Identify which cell holds the provided text, then report its [X, Y] central coordinate. 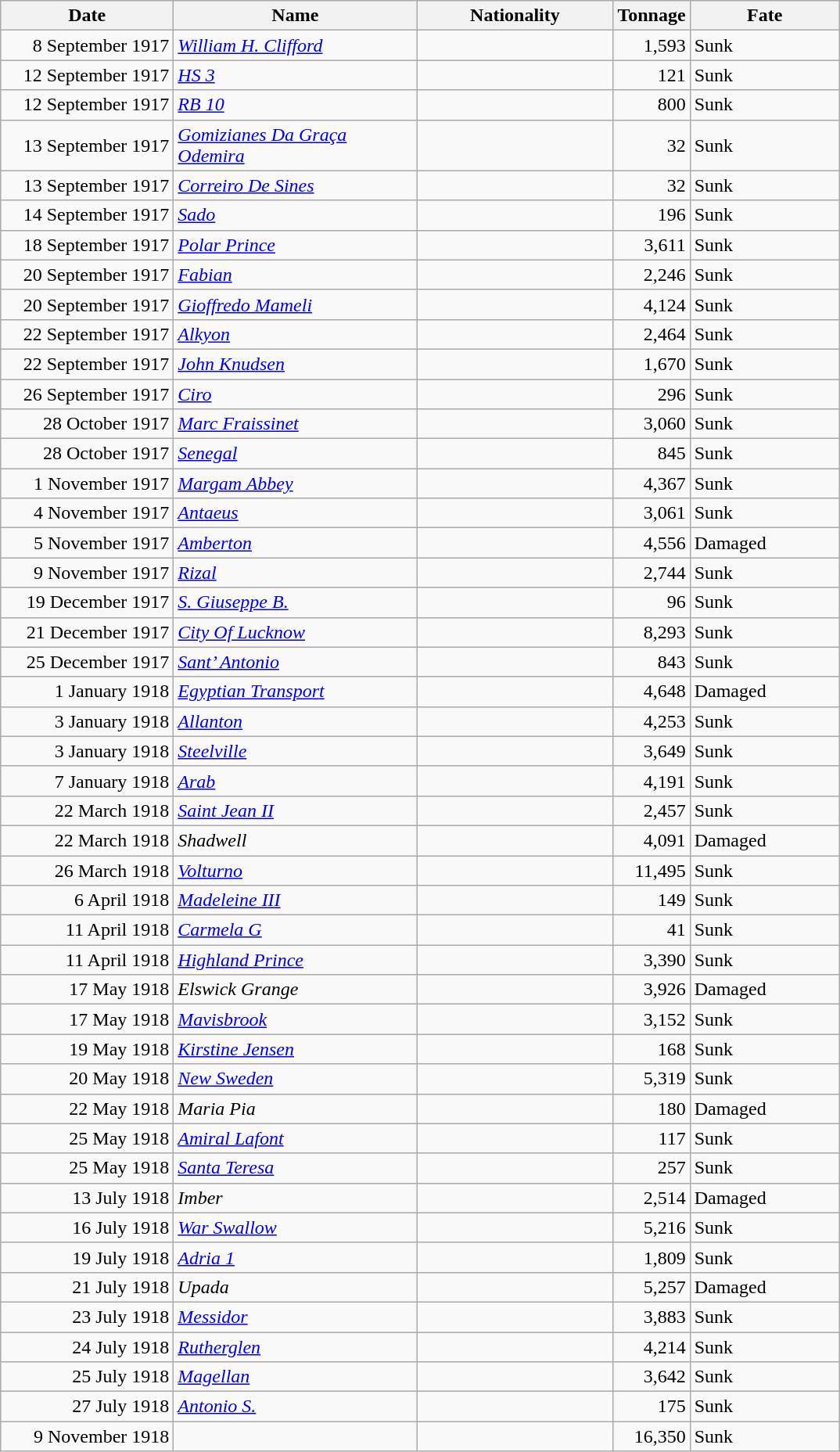
Elswick Grange [296, 990]
7 January 1918 [88, 781]
9 November 1918 [88, 1436]
S. Giuseppe B. [296, 602]
Maria Pia [296, 1109]
4,367 [652, 483]
Gomizianes Da Graça Odemira [296, 146]
3,649 [652, 751]
4,214 [652, 1346]
Fabian [296, 275]
2,744 [652, 573]
121 [652, 75]
Rutherglen [296, 1346]
19 July 1918 [88, 1257]
Sado [296, 215]
Magellan [296, 1377]
3,061 [652, 513]
City Of Lucknow [296, 632]
4,556 [652, 543]
149 [652, 900]
4,124 [652, 304]
2,464 [652, 334]
6 April 1918 [88, 900]
13 July 1918 [88, 1198]
William H. Clifford [296, 45]
3,611 [652, 245]
3,060 [652, 424]
Upada [296, 1287]
25 December 1917 [88, 662]
Name [296, 16]
843 [652, 662]
Mavisbrook [296, 1019]
2,457 [652, 810]
180 [652, 1109]
4,648 [652, 692]
296 [652, 394]
1,670 [652, 364]
21 July 1918 [88, 1287]
2,246 [652, 275]
27 July 1918 [88, 1407]
Imber [296, 1198]
Steelville [296, 751]
1,809 [652, 1257]
26 March 1918 [88, 871]
21 December 1917 [88, 632]
22 May 1918 [88, 1109]
Allanton [296, 721]
3,926 [652, 990]
23 July 1918 [88, 1317]
19 May 1918 [88, 1049]
4,191 [652, 781]
Volturno [296, 871]
1,593 [652, 45]
Madeleine III [296, 900]
1 January 1918 [88, 692]
Antaeus [296, 513]
Sant’ Antonio [296, 662]
4,253 [652, 721]
25 July 1918 [88, 1377]
Amberton [296, 543]
Carmela G [296, 930]
5,216 [652, 1227]
Ciro [296, 394]
257 [652, 1168]
3,152 [652, 1019]
3,642 [652, 1377]
1 November 1917 [88, 483]
196 [652, 215]
24 July 1918 [88, 1346]
War Swallow [296, 1227]
8 September 1917 [88, 45]
Nationality [515, 16]
19 December 1917 [88, 602]
175 [652, 1407]
Correiro De Sines [296, 185]
3,390 [652, 960]
8,293 [652, 632]
20 May 1918 [88, 1079]
4,091 [652, 840]
Adria 1 [296, 1257]
Arab [296, 781]
2,514 [652, 1198]
Margam Abbey [296, 483]
John Knudsen [296, 364]
16 July 1918 [88, 1227]
New Sweden [296, 1079]
Marc Fraissinet [296, 424]
18 September 1917 [88, 245]
Messidor [296, 1317]
117 [652, 1138]
Amiral Lafont [296, 1138]
Date [88, 16]
Santa Teresa [296, 1168]
Highland Prince [296, 960]
Polar Prince [296, 245]
11,495 [652, 871]
16,350 [652, 1436]
HS 3 [296, 75]
Shadwell [296, 840]
Antonio S. [296, 1407]
Kirstine Jensen [296, 1049]
9 November 1917 [88, 573]
Saint Jean II [296, 810]
Egyptian Transport [296, 692]
14 September 1917 [88, 215]
Rizal [296, 573]
3,883 [652, 1317]
96 [652, 602]
168 [652, 1049]
4 November 1917 [88, 513]
845 [652, 454]
5 November 1917 [88, 543]
5,319 [652, 1079]
Senegal [296, 454]
26 September 1917 [88, 394]
Tonnage [652, 16]
41 [652, 930]
Alkyon [296, 334]
Fate [765, 16]
RB 10 [296, 105]
Gioffredo Mameli [296, 304]
800 [652, 105]
5,257 [652, 1287]
